Pinpoint the cell where the given text exists, returning its [x, y] midpoint coordinate. 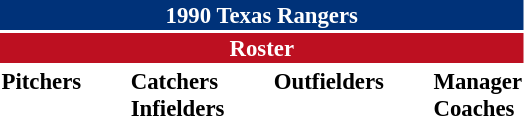
1990 Texas Rangers [262, 15]
Roster [262, 48]
